For the text-containing cell, return its midpoint in (X, Y) coordinate format. 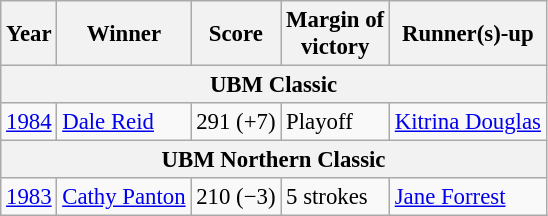
1984 (29, 122)
1983 (29, 197)
UBM Classic (274, 85)
Jane Forrest (468, 197)
Year (29, 34)
Playoff (336, 122)
Winner (124, 34)
Kitrina Douglas (468, 122)
Margin ofvictory (336, 34)
Score (236, 34)
Dale Reid (124, 122)
Runner(s)-up (468, 34)
210 (−3) (236, 197)
291 (+7) (236, 122)
UBM Northern Classic (274, 160)
5 strokes (336, 197)
Cathy Panton (124, 197)
